From the cell containing the given text, extract its center point as [X, Y] coordinate. 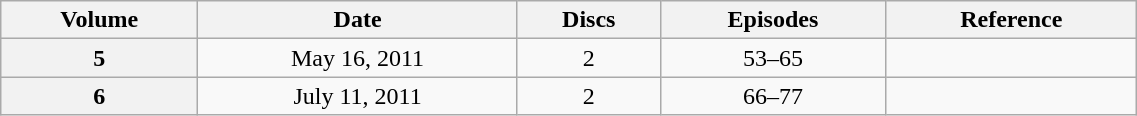
Discs [588, 20]
6 [100, 96]
53–65 [773, 58]
5 [100, 58]
Volume [100, 20]
Date [358, 20]
Reference [1012, 20]
Episodes [773, 20]
66–77 [773, 96]
July 11, 2011 [358, 96]
May 16, 2011 [358, 58]
